Output the (X, Y) coordinate of the center of the cell containing the given text.  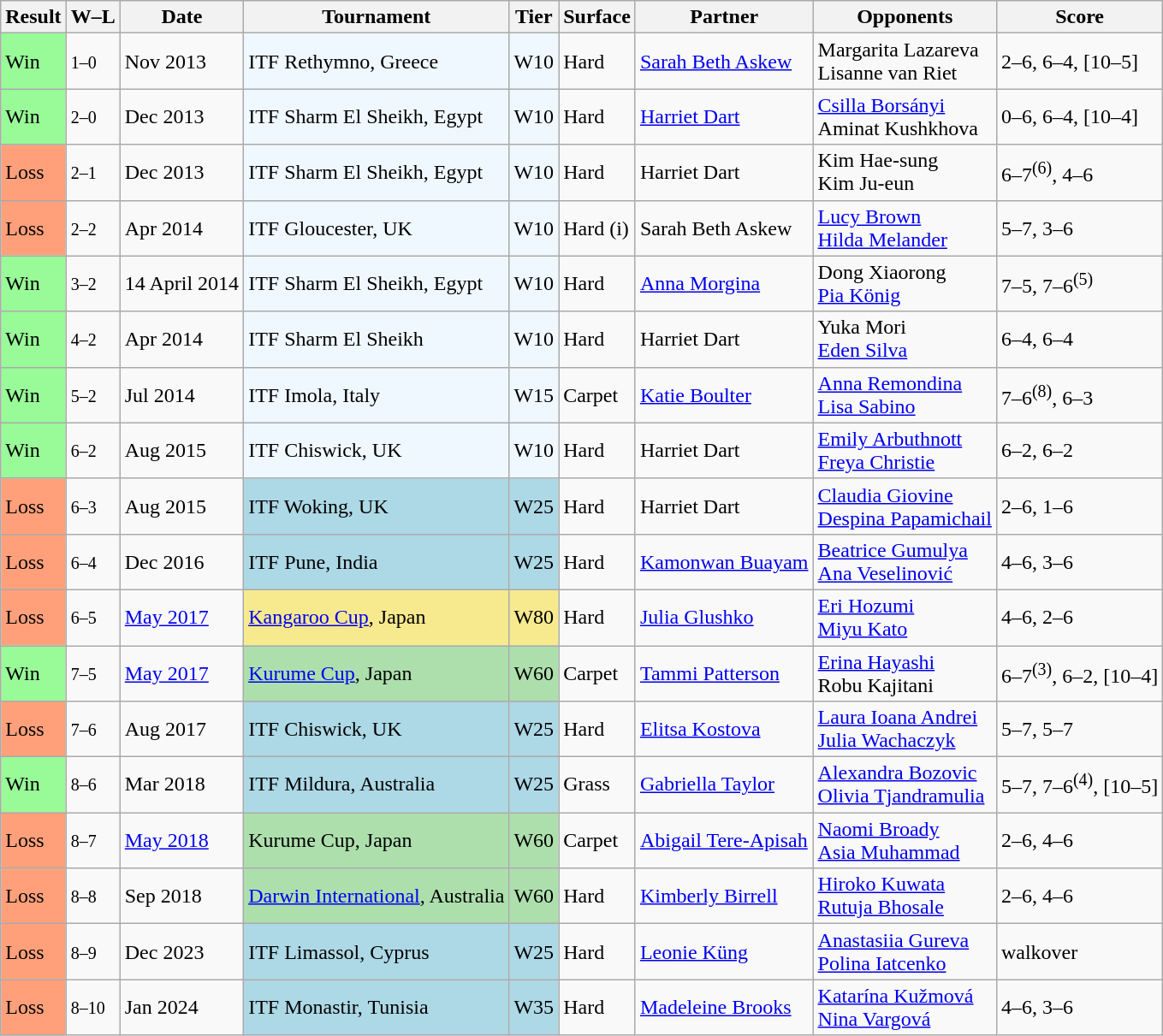
Partner (724, 17)
Date (181, 17)
2–2 (92, 228)
7–5, 7–6(5) (1079, 284)
W35 (534, 1008)
Darwin International, Australia (377, 897)
8–7 (92, 840)
Elitsa Kostova (724, 729)
Katie Boulter (724, 395)
Yuka Mori Eden Silva (905, 339)
Julia Glushko (724, 618)
6–7(3), 6–2, [10–4] (1079, 672)
Dong Xiaorong Pia König (905, 284)
Hard (i) (597, 228)
0–6, 6–4, [10–4] (1079, 116)
Anna Morgina (724, 284)
ITF Sharm El Sheikh (377, 339)
Opponents (905, 17)
1–0 (92, 62)
7–6 (92, 729)
2–6, 1–6 (1079, 506)
Jul 2014 (181, 395)
14 April 2014 (181, 284)
Dec 2016 (181, 561)
5–2 (92, 395)
ITF Imola, Italy (377, 395)
ITF Monastir, Tunisia (377, 1008)
5–7, 7–6(4), [10–5] (1079, 785)
Naomi Broady Asia Muhammad (905, 840)
Emily Arbuthnott Freya Christie (905, 450)
Kamonwan Buayam (724, 561)
6–3 (92, 506)
6–7(6), 4–6 (1079, 173)
6–2 (92, 450)
Aug 2017 (181, 729)
Jan 2024 (181, 1008)
6–5 (92, 618)
Sep 2018 (181, 897)
Anna Remondina Lisa Sabino (905, 395)
2–0 (92, 116)
Madeleine Brooks (724, 1008)
4–2 (92, 339)
Csilla Borsányi Aminat Kushkhova (905, 116)
ITF Rethymno, Greece (377, 62)
2–1 (92, 173)
Surface (597, 17)
Kangaroo Cup, Japan (377, 618)
Score (1079, 17)
Dec 2023 (181, 951)
Leonie Küng (724, 951)
ITF Limassol, Cyprus (377, 951)
Gabriella Taylor (724, 785)
Katarína Kužmová Nina Vargová (905, 1008)
ITF Gloucester, UK (377, 228)
8–10 (92, 1008)
Anastasiia Gureva Polina Iatcenko (905, 951)
Alexandra Bozovic Olivia Tjandramulia (905, 785)
7–6(8), 6–3 (1079, 395)
Abigail Tere-Apisah (724, 840)
May 2018 (181, 840)
Kimberly Birrell (724, 897)
5–7, 5–7 (1079, 729)
W–L (92, 17)
8–8 (92, 897)
6–4 (92, 561)
Claudia Giovine Despina Papamichail (905, 506)
Erina Hayashi Robu Kajitani (905, 672)
Nov 2013 (181, 62)
Grass (597, 785)
walkover (1079, 951)
7–5 (92, 672)
8–9 (92, 951)
Tammi Patterson (724, 672)
ITF Woking, UK (377, 506)
Eri Hozumi Miyu Kato (905, 618)
W80 (534, 618)
Hiroko Kuwata Rutuja Bhosale (905, 897)
W15 (534, 395)
Kim Hae-sung Kim Ju-eun (905, 173)
Margarita Lazareva Lisanne van Riet (905, 62)
Tier (534, 17)
Result (33, 17)
6–4, 6–4 (1079, 339)
Lucy Brown Hilda Melander (905, 228)
ITF Mildura, Australia (377, 785)
Laura Ioana Andrei Julia Wachaczyk (905, 729)
Tournament (377, 17)
2–6, 6–4, [10–5] (1079, 62)
Beatrice Gumulya Ana Veselinović (905, 561)
3–2 (92, 284)
ITF Pune, India (377, 561)
Mar 2018 (181, 785)
8–6 (92, 785)
6–2, 6–2 (1079, 450)
5–7, 3–6 (1079, 228)
4–6, 2–6 (1079, 618)
